Find where the given text appears and provide that cell's center as [X, Y] coordinate. 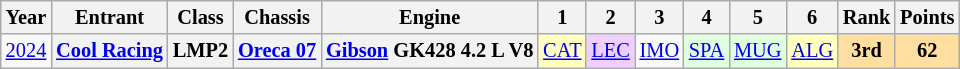
Rank [866, 17]
3 [660, 17]
LMP2 [200, 51]
2024 [26, 51]
SPA [706, 51]
CAT [562, 51]
1 [562, 17]
IMO [660, 51]
LEC [610, 51]
Year [26, 17]
Gibson GK428 4.2 L V8 [430, 51]
MUG [758, 51]
5 [758, 17]
2 [610, 17]
62 [927, 51]
Engine [430, 17]
Class [200, 17]
Entrant [110, 17]
4 [706, 17]
Cool Racing [110, 51]
ALG [812, 51]
6 [812, 17]
Points [927, 17]
Oreca 07 [277, 51]
Chassis [277, 17]
3rd [866, 51]
